Extract the [X, Y] coordinate from the center of the cell holding the provided text.  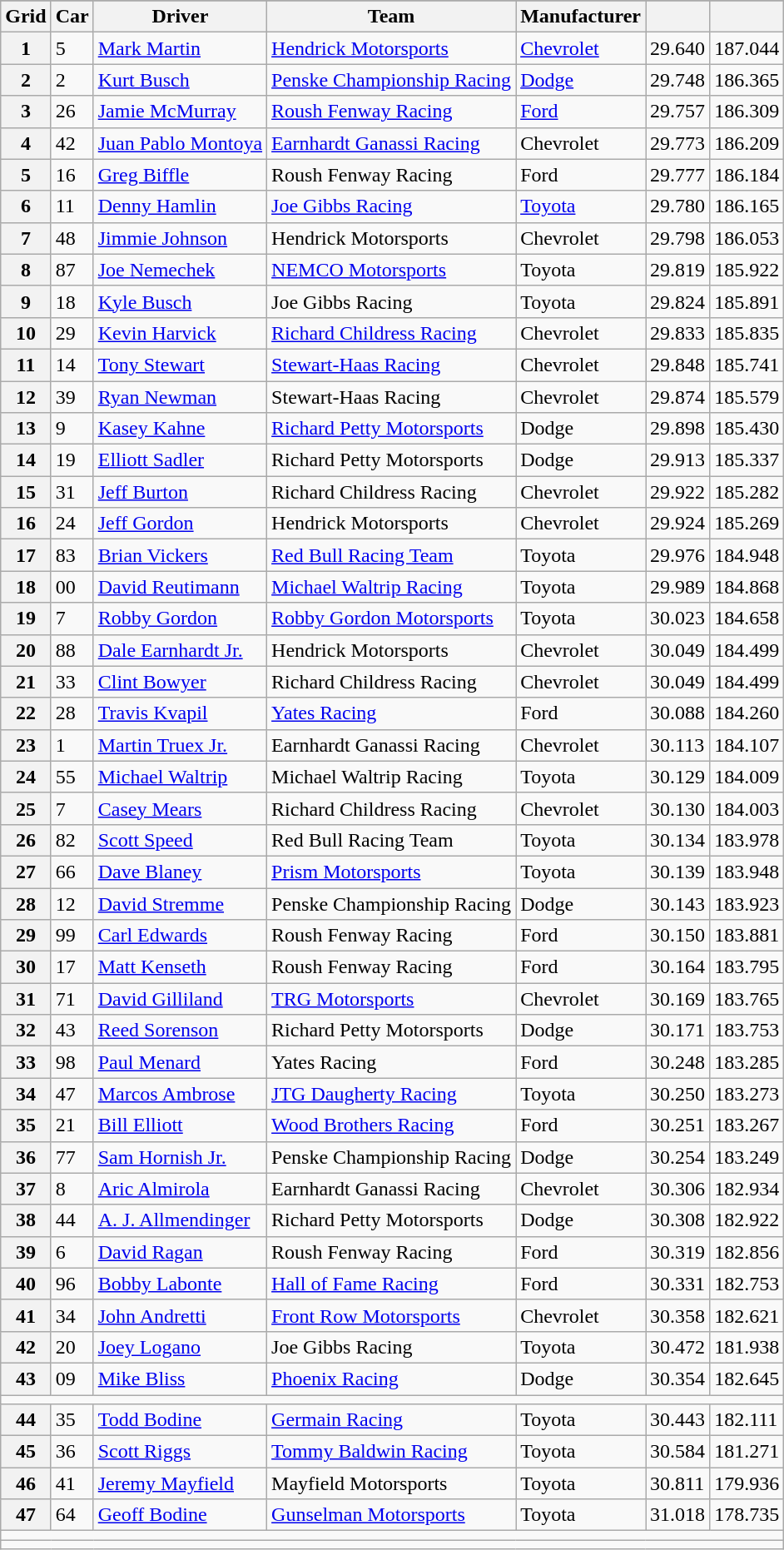
Juan Pablo Montoya [180, 143]
183.765 [747, 999]
29.757 [677, 112]
Kasey Kahne [180, 429]
182.856 [747, 1252]
09 [72, 1379]
Aric Almirola [180, 1189]
184.658 [747, 619]
182.922 [747, 1220]
29.989 [677, 587]
3 [26, 112]
Driver [180, 17]
David Stremme [180, 903]
45 [26, 1452]
Travis Kvapil [180, 713]
Kevin Harvick [180, 333]
22 [26, 713]
10 [26, 333]
29.898 [677, 429]
183.285 [747, 1062]
29.913 [677, 460]
66 [72, 872]
182.753 [747, 1284]
30.306 [677, 1189]
30.129 [677, 777]
30.358 [677, 1315]
Robby Gordon [180, 619]
186.309 [747, 112]
29.976 [677, 555]
Reed Sorenson [180, 1031]
185.741 [747, 365]
183.249 [747, 1157]
98 [72, 1062]
4 [26, 143]
88 [72, 650]
29.780 [677, 206]
Ryan Newman [180, 397]
Manufacturer [581, 17]
Tommy Baldwin Racing [391, 1452]
186.184 [747, 175]
13 [26, 429]
183.795 [747, 967]
181.271 [747, 1452]
23 [26, 745]
27 [26, 872]
Kurt Busch [180, 80]
Jamie McMurray [180, 112]
30.254 [677, 1157]
29.798 [677, 238]
Mark Martin [180, 48]
184.260 [747, 713]
183.273 [747, 1094]
179.936 [747, 1483]
178.735 [747, 1515]
Phoenix Racing [391, 1379]
184.003 [747, 808]
30.584 [677, 1452]
185.337 [747, 460]
Casey Mears [180, 808]
A. J. Allmendinger [180, 1220]
29.640 [677, 48]
46 [26, 1483]
Hall of Fame Racing [391, 1284]
Bobby Labonte [180, 1284]
Michael Waltrip [180, 777]
183.978 [747, 840]
Wood Brothers Racing [391, 1125]
Team [391, 17]
Todd Bodine [180, 1420]
Sam Hornish Jr. [180, 1157]
181.938 [747, 1347]
37 [26, 1189]
185.835 [747, 333]
Paul Menard [180, 1062]
186.209 [747, 143]
Matt Kenseth [180, 967]
30.811 [677, 1483]
185.430 [747, 429]
30.250 [677, 1094]
182.645 [747, 1379]
183.948 [747, 872]
JTG Daugherty Racing [391, 1094]
Dave Blaney [180, 872]
186.365 [747, 80]
Robby Gordon Motorsports [391, 619]
Joe Nemechek [180, 270]
182.621 [747, 1315]
183.881 [747, 936]
64 [72, 1515]
29.924 [677, 524]
40 [26, 1284]
Mike Bliss [180, 1379]
184.948 [747, 555]
30.143 [677, 903]
30.150 [677, 936]
John Andretti [180, 1315]
Marcos Ambrose [180, 1094]
30.331 [677, 1284]
29.833 [677, 333]
15 [26, 492]
30 [26, 967]
30.130 [677, 808]
Clint Bowyer [180, 682]
Grid [26, 17]
Prism Motorsports [391, 872]
183.923 [747, 903]
30.113 [677, 745]
Kyle Busch [180, 301]
30.134 [677, 840]
Joey Logano [180, 1347]
30.139 [677, 872]
184.009 [747, 777]
Bill Elliott [180, 1125]
David Gilliland [180, 999]
29.777 [677, 175]
Jeff Burton [180, 492]
30.308 [677, 1220]
29.848 [677, 365]
30.472 [677, 1347]
32 [26, 1031]
182.934 [747, 1189]
Scott Speed [180, 840]
71 [72, 999]
185.891 [747, 301]
29.922 [677, 492]
77 [72, 1157]
82 [72, 840]
99 [72, 936]
Gunselman Motorsports [391, 1515]
David Ragan [180, 1252]
55 [72, 777]
30.354 [677, 1379]
30.319 [677, 1252]
Elliott Sadler [180, 460]
Jeff Gordon [180, 524]
Carl Edwards [180, 936]
Brian Vickers [180, 555]
30.023 [677, 619]
Jimmie Johnson [180, 238]
NEMCO Motorsports [391, 270]
29.773 [677, 143]
87 [72, 270]
30.171 [677, 1031]
Germain Racing [391, 1420]
30.251 [677, 1125]
183.267 [747, 1125]
29.819 [677, 270]
183.753 [747, 1031]
48 [72, 238]
Front Row Motorsports [391, 1315]
30.164 [677, 967]
30.169 [677, 999]
182.111 [747, 1420]
00 [72, 587]
83 [72, 555]
30.088 [677, 713]
186.053 [747, 238]
Mayfield Motorsports [391, 1483]
31.018 [677, 1515]
184.868 [747, 587]
30.443 [677, 1420]
Tony Stewart [180, 365]
184.107 [747, 745]
Greg Biffle [180, 175]
David Reutimann [180, 587]
Martin Truex Jr. [180, 745]
185.282 [747, 492]
Scott Riggs [180, 1452]
Dale Earnhardt Jr. [180, 650]
29.874 [677, 397]
Car [72, 17]
30.248 [677, 1062]
25 [26, 808]
96 [72, 1284]
186.165 [747, 206]
185.269 [747, 524]
TRG Motorsports [391, 999]
Geoff Bodine [180, 1515]
29.748 [677, 80]
29.824 [677, 301]
Denny Hamlin [180, 206]
185.579 [747, 397]
Jeremy Mayfield [180, 1483]
38 [26, 1220]
185.922 [747, 270]
187.044 [747, 48]
